Output the [x, y] coordinate of the center of the cell containing the given text.  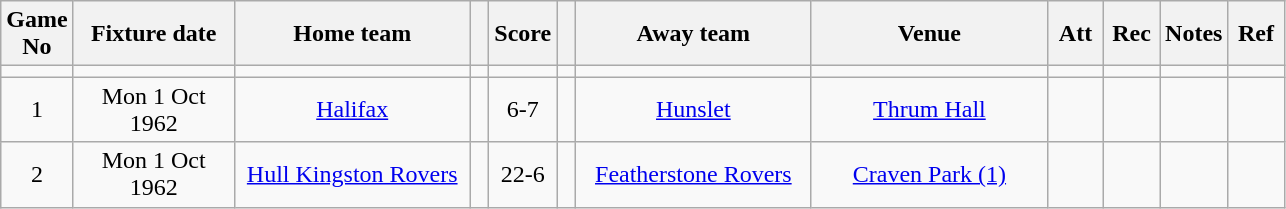
2 [37, 174]
Score [523, 34]
Away team [693, 34]
22-6 [523, 174]
Ref [1256, 34]
1 [37, 110]
Hunslet [693, 110]
Notes [1194, 34]
Featherstone Rovers [693, 174]
6-7 [523, 110]
Halifax [352, 110]
Fixture date [154, 34]
Craven Park (1) [929, 174]
Game No [37, 34]
Venue [929, 34]
Att [1075, 34]
Hull Kingston Rovers [352, 174]
Rec [1132, 34]
Thrum Hall [929, 110]
Home team [352, 34]
